Scan for the cell matching the given text and deliver its [X, Y] coordinate at center. 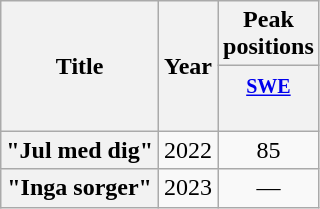
Year [188, 66]
"Jul med dig" [80, 150]
85 [269, 150]
Title [80, 66]
2023 [188, 188]
2022 [188, 150]
— [269, 188]
Peak positions [269, 34]
"Inga sorger" [80, 188]
SWE [269, 98]
